Scan for the cell matching the given text and deliver its (X, Y) coordinate at center. 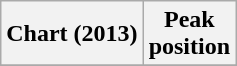
Peakposition (189, 34)
Chart (2013) (72, 34)
